Return the (x, y) coordinate for the center point of the cell that contains the specified text.  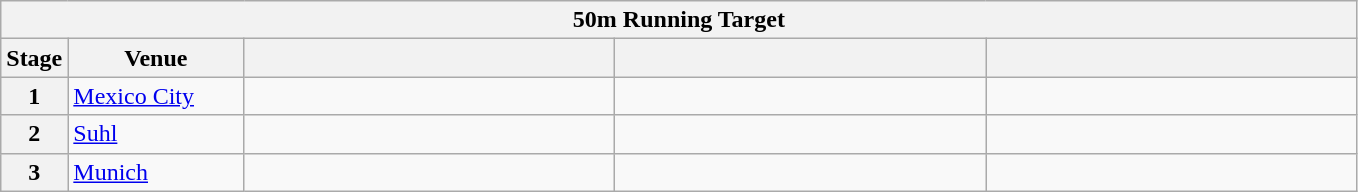
Suhl (156, 134)
Mexico City (156, 96)
Munich (156, 172)
3 (34, 172)
Venue (156, 58)
Stage (34, 58)
50m Running Target (679, 20)
2 (34, 134)
1 (34, 96)
